Detect which cell encompasses the target text, then output its [x, y] center coordinate. 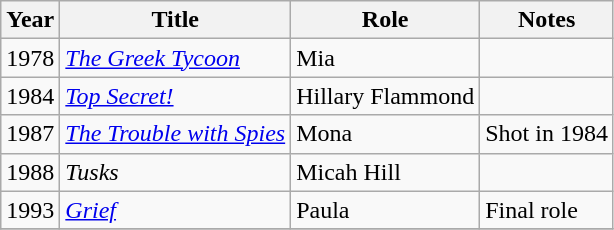
1993 [30, 210]
Tusks [176, 172]
Top Secret! [176, 96]
Year [30, 20]
Grief [176, 210]
1978 [30, 58]
Final role [547, 210]
Mona [386, 134]
Paula [386, 210]
Title [176, 20]
1987 [30, 134]
The Trouble with Spies [176, 134]
Role [386, 20]
Hillary Flammond [386, 96]
The Greek Tycoon [176, 58]
Mia [386, 58]
Micah Hill [386, 172]
1984 [30, 96]
1988 [30, 172]
Shot in 1984 [547, 134]
Notes [547, 20]
